Output the (x, y) coordinate of the center of the cell containing the given text.  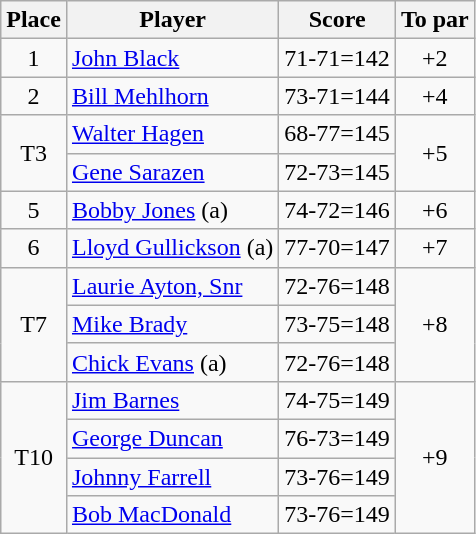
1 (34, 58)
Jim Barnes (172, 400)
T7 (34, 324)
Walter Hagen (172, 134)
Place (34, 20)
6 (34, 248)
+5 (434, 153)
Player (172, 20)
Johnny Farrell (172, 477)
+9 (434, 457)
77-70=147 (338, 248)
Gene Sarazen (172, 172)
2 (34, 96)
Lloyd Gullickson (a) (172, 248)
+4 (434, 96)
+8 (434, 324)
Bob MacDonald (172, 515)
68-77=145 (338, 134)
+7 (434, 248)
T3 (34, 153)
73-75=148 (338, 324)
+6 (434, 210)
Bobby Jones (a) (172, 210)
Score (338, 20)
5 (34, 210)
Mike Brady (172, 324)
To par (434, 20)
T10 (34, 457)
Bill Mehlhorn (172, 96)
Chick Evans (a) (172, 362)
74-75=149 (338, 400)
Laurie Ayton, Snr (172, 286)
John Black (172, 58)
George Duncan (172, 438)
76-73=149 (338, 438)
+2 (434, 58)
72-73=145 (338, 172)
71-71=142 (338, 58)
73-71=144 (338, 96)
74-72=146 (338, 210)
